Capture the cell that displays the provided text and extract its [x, y] central coordinate. 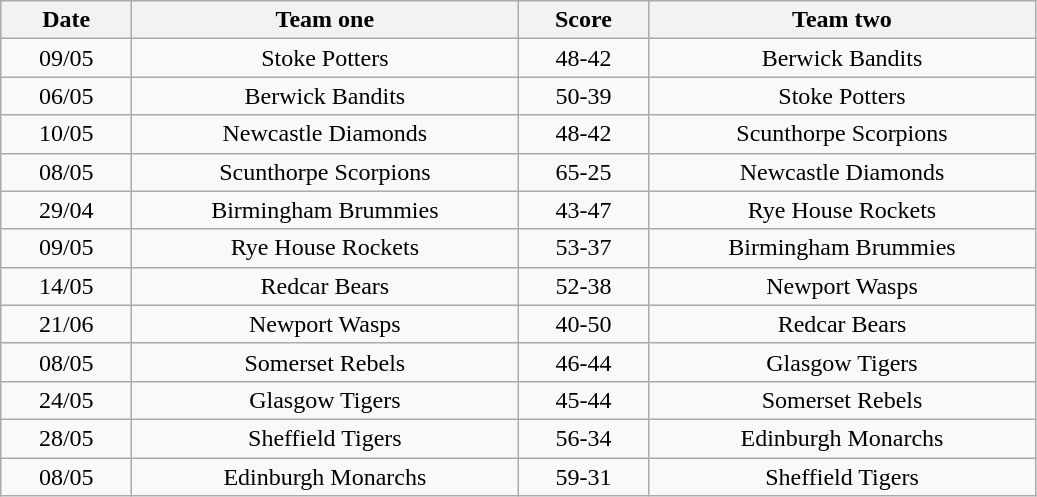
Date [66, 20]
06/05 [66, 96]
28/05 [66, 438]
65-25 [584, 172]
50-39 [584, 96]
24/05 [66, 400]
46-44 [584, 362]
14/05 [66, 286]
43-47 [584, 210]
Score [584, 20]
45-44 [584, 400]
Team two [842, 20]
40-50 [584, 324]
56-34 [584, 438]
21/06 [66, 324]
53-37 [584, 248]
52-38 [584, 286]
29/04 [66, 210]
10/05 [66, 134]
Team one [325, 20]
59-31 [584, 477]
